From the cell containing the given text, extract its center point as [x, y] coordinate. 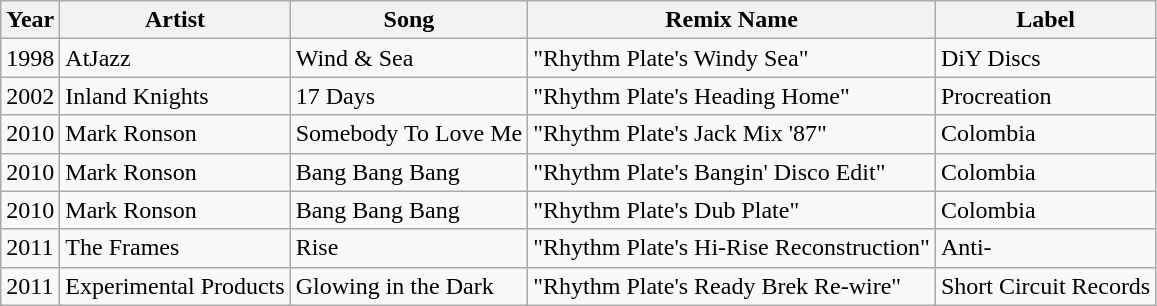
Somebody To Love Me [409, 134]
"Rhythm Plate's Jack Mix '87" [732, 134]
Rise [409, 248]
Procreation [1045, 96]
Experimental Products [175, 286]
"Rhythm Plate's Windy Sea" [732, 58]
Label [1045, 20]
The Frames [175, 248]
"Rhythm Plate's Ready Brek Re-wire" [732, 286]
Glowing in the Dark [409, 286]
Anti- [1045, 248]
Artist [175, 20]
17 Days [409, 96]
"Rhythm Plate's Hi-Rise Reconstruction" [732, 248]
AtJazz [175, 58]
1998 [30, 58]
"Rhythm Plate's Heading Home" [732, 96]
"Rhythm Plate's Dub Plate" [732, 210]
"Rhythm Plate's Bangin' Disco Edit" [732, 172]
Wind & Sea [409, 58]
2002 [30, 96]
Inland Knights [175, 96]
Song [409, 20]
Year [30, 20]
Short Circuit Records [1045, 286]
Remix Name [732, 20]
DiY Discs [1045, 58]
